Output the (x, y) coordinate of the center of the cell containing the given text.  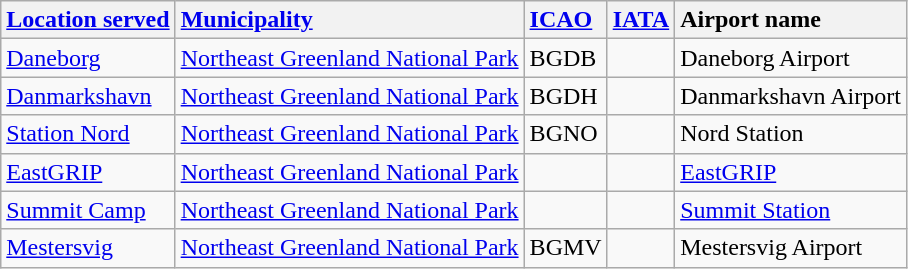
Airport name (791, 20)
Municipality (350, 20)
Daneborg Airport (791, 58)
Station Nord (88, 134)
ICAO (566, 20)
IATA (641, 20)
Mestersvig Airport (791, 248)
Summit Camp (88, 210)
Mestersvig (88, 248)
Nord Station (791, 134)
Location served (88, 20)
Danmarkshavn Airport (791, 96)
Daneborg (88, 58)
BGMV (566, 248)
Danmarkshavn (88, 96)
BGDH (566, 96)
BGNO (566, 134)
Summit Station (791, 210)
BGDB (566, 58)
